Pinpoint the cell where the given text exists, returning its (x, y) midpoint coordinate. 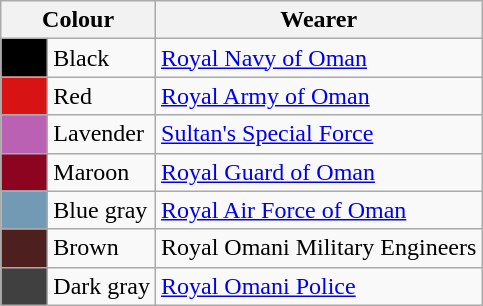
Blue gray (102, 210)
Black (102, 58)
Royal Omani Military Engineers (319, 248)
Colour (78, 20)
Red (102, 96)
Dark gray (102, 286)
Maroon (102, 172)
Lavender (102, 134)
Royal Omani Police (319, 286)
Royal Navy of Oman (319, 58)
Sultan's Special Force (319, 134)
Wearer (319, 20)
Brown (102, 248)
Royal Army of Oman (319, 96)
Royal Guard of Oman (319, 172)
Royal Air Force of Oman (319, 210)
